Extract the (X, Y) coordinate from the center of the cell holding the provided text.  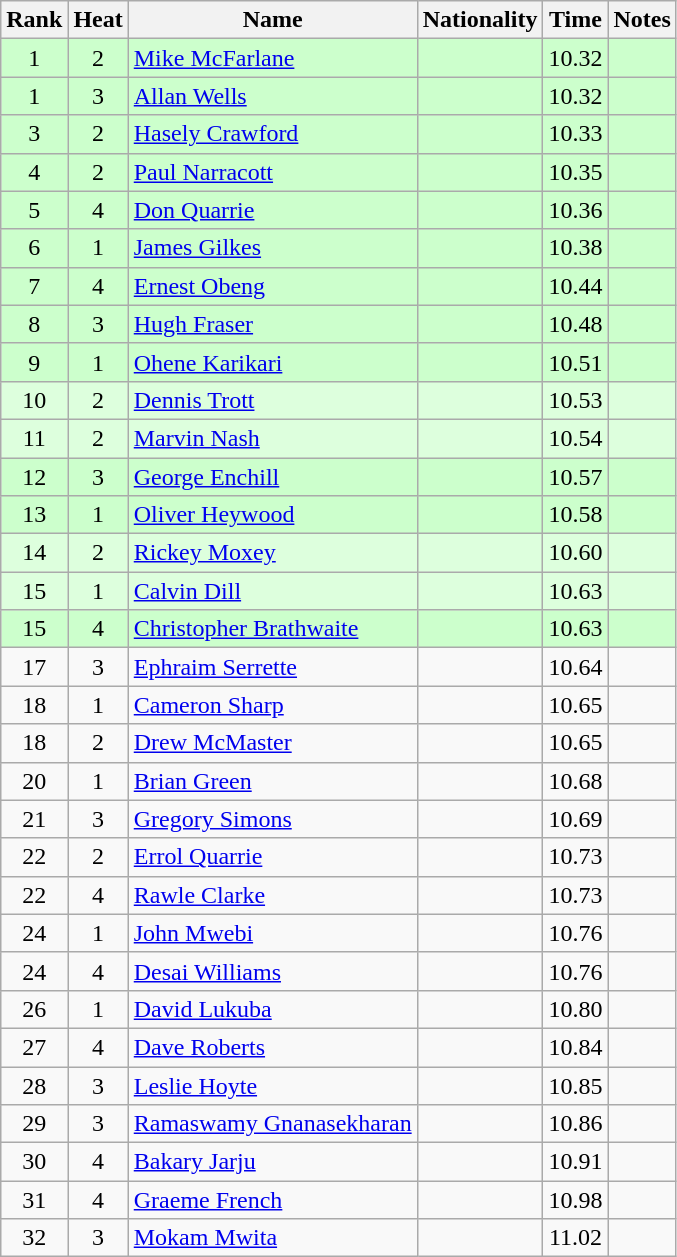
10.57 (576, 477)
11 (34, 438)
13 (34, 515)
10.80 (576, 1009)
Ohene Karikari (272, 362)
29 (34, 1124)
Time (576, 20)
10.60 (576, 553)
10.54 (576, 438)
21 (34, 819)
10.53 (576, 400)
Drew McMaster (272, 743)
Dennis Trott (272, 400)
14 (34, 553)
Oliver Heywood (272, 515)
Name (272, 20)
10.64 (576, 667)
10.68 (576, 781)
Rickey Moxey (272, 553)
10.33 (576, 134)
James Gilkes (272, 248)
Christopher Brathwaite (272, 629)
10.98 (576, 1200)
27 (34, 1047)
Dave Roberts (272, 1047)
5 (34, 210)
31 (34, 1200)
10.84 (576, 1047)
9 (34, 362)
10.69 (576, 819)
Marvin Nash (272, 438)
26 (34, 1009)
12 (34, 477)
30 (34, 1162)
David Lukuba (272, 1009)
Brian Green (272, 781)
10.51 (576, 362)
Calvin Dill (272, 591)
32 (34, 1238)
7 (34, 286)
Desai Williams (272, 971)
28 (34, 1085)
17 (34, 667)
20 (34, 781)
Heat (98, 20)
Notes (642, 20)
6 (34, 248)
Gregory Simons (272, 819)
Bakary Jarju (272, 1162)
10.38 (576, 248)
10.36 (576, 210)
George Enchill (272, 477)
Ephraim Serrette (272, 667)
Allan Wells (272, 96)
John Mwebi (272, 933)
Mike McFarlane (272, 58)
Paul Narracott (272, 172)
11.02 (576, 1238)
10.85 (576, 1085)
Mokam Mwita (272, 1238)
Hasely Crawford (272, 134)
10.86 (576, 1124)
Graeme French (272, 1200)
Don Quarrie (272, 210)
10.44 (576, 286)
8 (34, 324)
Nationality (480, 20)
10 (34, 400)
Rank (34, 20)
Ernest Obeng (272, 286)
10.91 (576, 1162)
Hugh Fraser (272, 324)
Ramaswamy Gnanasekharan (272, 1124)
Leslie Hoyte (272, 1085)
Rawle Clarke (272, 895)
10.58 (576, 515)
10.35 (576, 172)
Cameron Sharp (272, 705)
10.48 (576, 324)
Errol Quarrie (272, 857)
